Detect which cell encompasses the target text, then output its [X, Y] center coordinate. 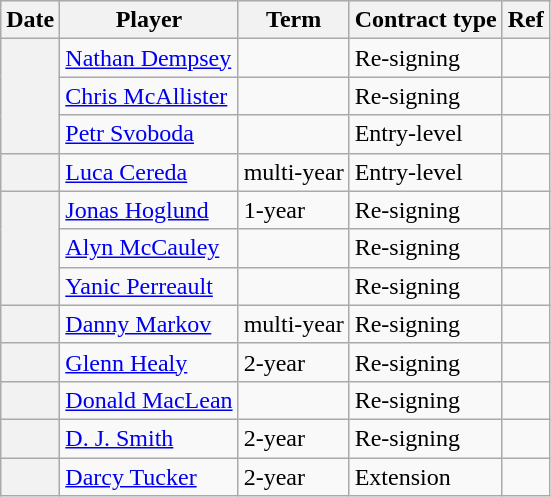
Danny Markov [149, 324]
Ref [526, 20]
Yanic Perreault [149, 286]
Player [149, 20]
1-year [294, 210]
Donald MacLean [149, 400]
Extension [426, 477]
Chris McAllister [149, 96]
Date [30, 20]
Luca Cereda [149, 172]
Contract type [426, 20]
Jonas Hoglund [149, 210]
Petr Svoboda [149, 134]
Darcy Tucker [149, 477]
Term [294, 20]
Glenn Healy [149, 362]
D. J. Smith [149, 438]
Nathan Dempsey [149, 58]
Alyn McCauley [149, 248]
